Locate the cell with the specified text and output its [X, Y] center coordinate. 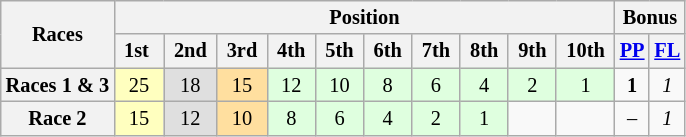
8th [484, 51]
18 [190, 85]
10th [585, 51]
Races [58, 34]
PP [632, 51]
FL [667, 51]
Position [364, 17]
Bonus [650, 17]
Race 2 [58, 118]
Races 1 & 3 [58, 85]
6th [388, 51]
5th [339, 51]
7th [436, 51]
– [632, 118]
1st [139, 51]
3rd [242, 51]
9th [532, 51]
4th [291, 51]
2nd [190, 51]
25 [139, 85]
